From the cell containing the given text, extract its center point as [x, y] coordinate. 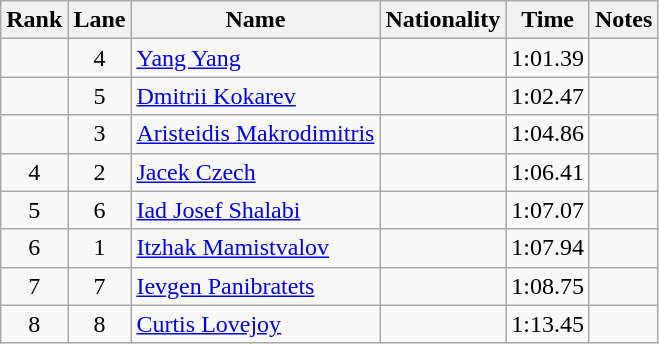
2 [100, 172]
1:08.75 [548, 286]
Aristeidis Makrodimitris [256, 134]
1:13.45 [548, 324]
1:07.94 [548, 248]
Name [256, 20]
Dmitrii Kokarev [256, 96]
1:01.39 [548, 58]
Lane [100, 20]
1:02.47 [548, 96]
Rank [34, 20]
1:07.07 [548, 210]
Time [548, 20]
1:06.41 [548, 172]
1:04.86 [548, 134]
Yang Yang [256, 58]
Jacek Czech [256, 172]
Ievgen Panibratets [256, 286]
Notes [623, 20]
3 [100, 134]
Curtis Lovejoy [256, 324]
1 [100, 248]
Iad Josef Shalabi [256, 210]
Itzhak Mamistvalov [256, 248]
Nationality [443, 20]
